For the text-containing cell, return its midpoint in [X, Y] coordinate format. 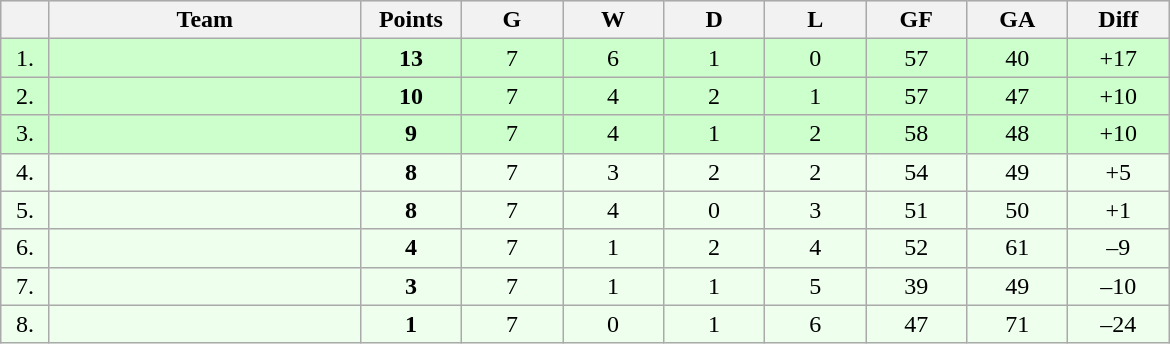
W [612, 20]
Diff [1118, 20]
+5 [1118, 172]
51 [916, 210]
1. [26, 58]
9 [410, 134]
–9 [1118, 248]
54 [916, 172]
50 [1018, 210]
52 [916, 248]
+1 [1118, 210]
58 [916, 134]
G [512, 20]
10 [410, 96]
Team [204, 20]
71 [1018, 324]
39 [916, 286]
4. [26, 172]
5 [816, 286]
40 [1018, 58]
GF [916, 20]
6. [26, 248]
61 [1018, 248]
D [714, 20]
48 [1018, 134]
Points [410, 20]
3. [26, 134]
5. [26, 210]
8. [26, 324]
7. [26, 286]
–10 [1118, 286]
2. [26, 96]
–24 [1118, 324]
L [816, 20]
+17 [1118, 58]
13 [410, 58]
GA [1018, 20]
